Find where the given text appears and provide that cell's center as (x, y) coordinate. 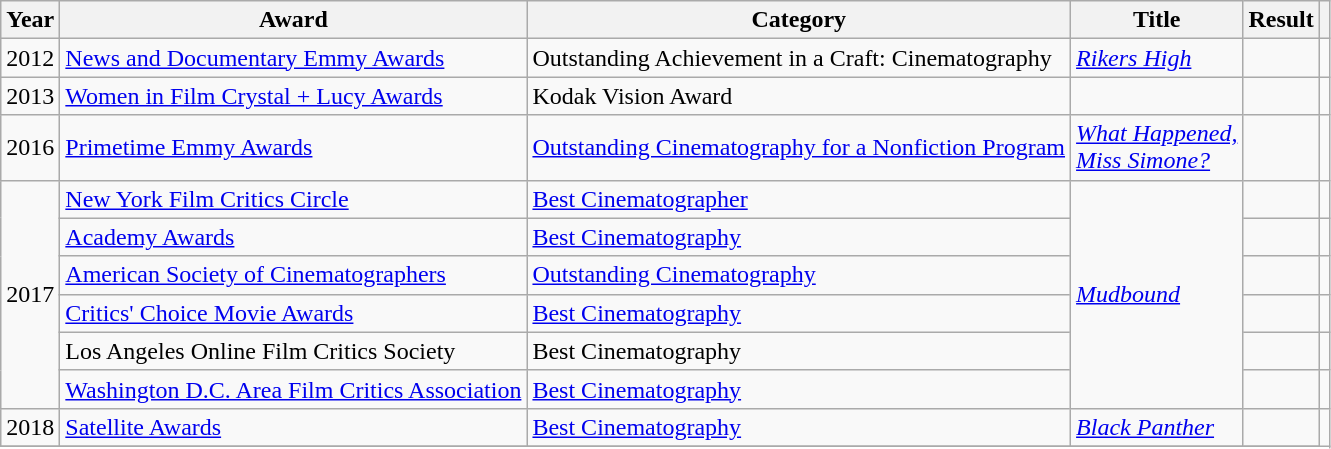
Critics' Choice Movie Awards (294, 313)
Rikers High (1157, 58)
Outstanding Achievement in a Craft: Cinematography (799, 58)
Washington D.C. Area Film Critics Association (294, 389)
Title (1157, 20)
Best Cinematographer (799, 199)
What Happened,Miss Simone? (1157, 148)
Award (294, 20)
Mudbound (1157, 294)
2017 (30, 294)
Kodak Vision Award (799, 96)
Category (799, 20)
2012 (30, 58)
Los Angeles Online Film Critics Society (294, 351)
American Society of Cinematographers (294, 275)
Women in Film Crystal + Lucy Awards (294, 96)
Outstanding Cinematography for a Nonfiction Program (799, 148)
2016 (30, 148)
Black Panther (1157, 427)
Satellite Awards (294, 427)
2013 (30, 96)
Year (30, 20)
Academy Awards (294, 237)
Result (1281, 20)
2018 (30, 427)
New York Film Critics Circle (294, 199)
News and Documentary Emmy Awards (294, 58)
Primetime Emmy Awards (294, 148)
Outstanding Cinematography (799, 275)
